Scan for the cell matching the given text and deliver its [X, Y] coordinate at center. 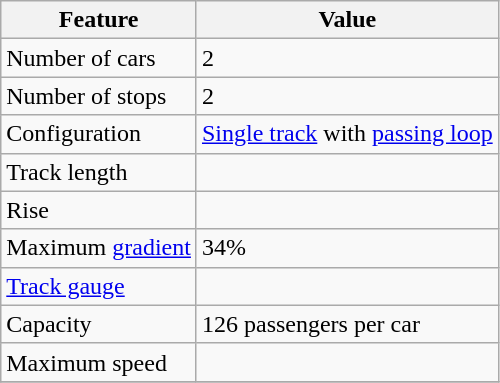
Value [347, 20]
Track length [99, 172]
Number of cars [99, 58]
Maximum speed [99, 362]
Rise [99, 210]
Capacity [99, 324]
34% [347, 248]
126 passengers per car [347, 324]
Single track with passing loop [347, 134]
Track gauge [99, 286]
Feature [99, 20]
Maximum gradient [99, 248]
Configuration [99, 134]
Number of stops [99, 96]
